Find where the given text appears and provide that cell's center as (X, Y) coordinate. 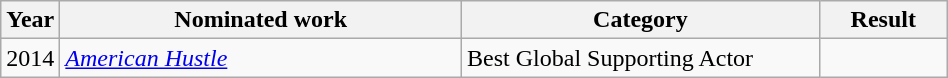
Best Global Supporting Actor (641, 58)
Nominated work (261, 20)
Category (641, 20)
American Hustle (261, 58)
2014 (30, 58)
Year (30, 20)
Result (883, 20)
